Scan for the cell matching the given text and deliver its [x, y] coordinate at center. 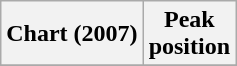
Chart (2007) [72, 34]
Peakposition [189, 34]
